Search for the cell housing the specified text and yield its [X, Y] center coordinate. 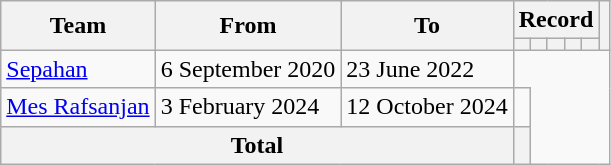
To [427, 26]
12 October 2024 [427, 107]
Total [257, 145]
Mes Rafsanjan [78, 107]
3 February 2024 [248, 107]
23 June 2022 [427, 69]
Sepahan [78, 69]
6 September 2020 [248, 69]
Team [78, 26]
From [248, 26]
Record [556, 20]
